Capture the cell that displays the provided text and extract its [x, y] central coordinate. 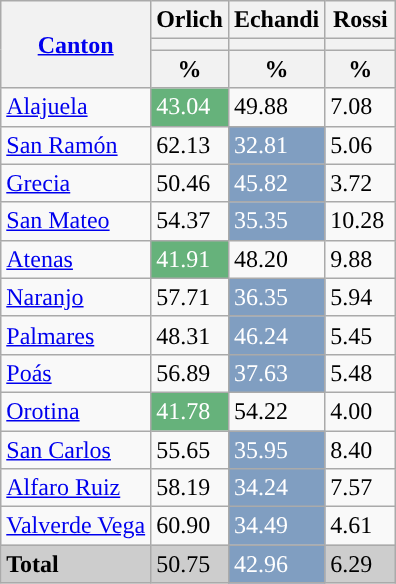
6.29 [360, 564]
60.90 [190, 526]
Echandi [276, 20]
4.00 [360, 411]
35.35 [276, 221]
Orlich [190, 20]
5.94 [360, 297]
Atenas [76, 259]
42.96 [276, 564]
7.08 [360, 107]
34.49 [276, 526]
58.19 [190, 488]
10.28 [360, 221]
5.06 [360, 145]
4.61 [360, 526]
55.65 [190, 449]
43.04 [190, 107]
3.72 [360, 183]
48.31 [190, 335]
Valverde Vega [76, 526]
Naranjo [76, 297]
7.57 [360, 488]
50.75 [190, 564]
35.95 [276, 449]
5.48 [360, 373]
37.63 [276, 373]
San Mateo [76, 221]
San Carlos [76, 449]
46.24 [276, 335]
57.71 [190, 297]
Orotina [76, 411]
Rossi [360, 20]
41.91 [190, 259]
41.78 [190, 411]
48.20 [276, 259]
Total [76, 564]
50.46 [190, 183]
32.81 [276, 145]
45.82 [276, 183]
9.88 [360, 259]
49.88 [276, 107]
56.89 [190, 373]
Poás [76, 373]
62.13 [190, 145]
36.35 [276, 297]
Alfaro Ruiz [76, 488]
54.37 [190, 221]
8.40 [360, 449]
Alajuela [76, 107]
5.45 [360, 335]
54.22 [276, 411]
San Ramón [76, 145]
34.24 [276, 488]
Canton [76, 44]
Grecia [76, 183]
Palmares [76, 335]
